Provide the (x, y) coordinate of the cell's center where the given text is located.  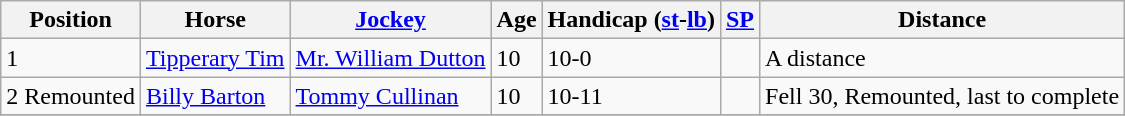
Handicap (st-lb) (631, 20)
Tipperary Tim (215, 58)
SP (740, 20)
Mr. William Dutton (390, 58)
Tommy Cullinan (390, 96)
10-0 (631, 58)
Horse (215, 20)
Age (516, 20)
Jockey (390, 20)
Billy Barton (215, 96)
Position (71, 20)
Distance (942, 20)
10-11 (631, 96)
2 Remounted (71, 96)
1 (71, 58)
Fell 30, Remounted, last to complete (942, 96)
A distance (942, 58)
